Output the (X, Y) coordinate of the center of the cell containing the given text.  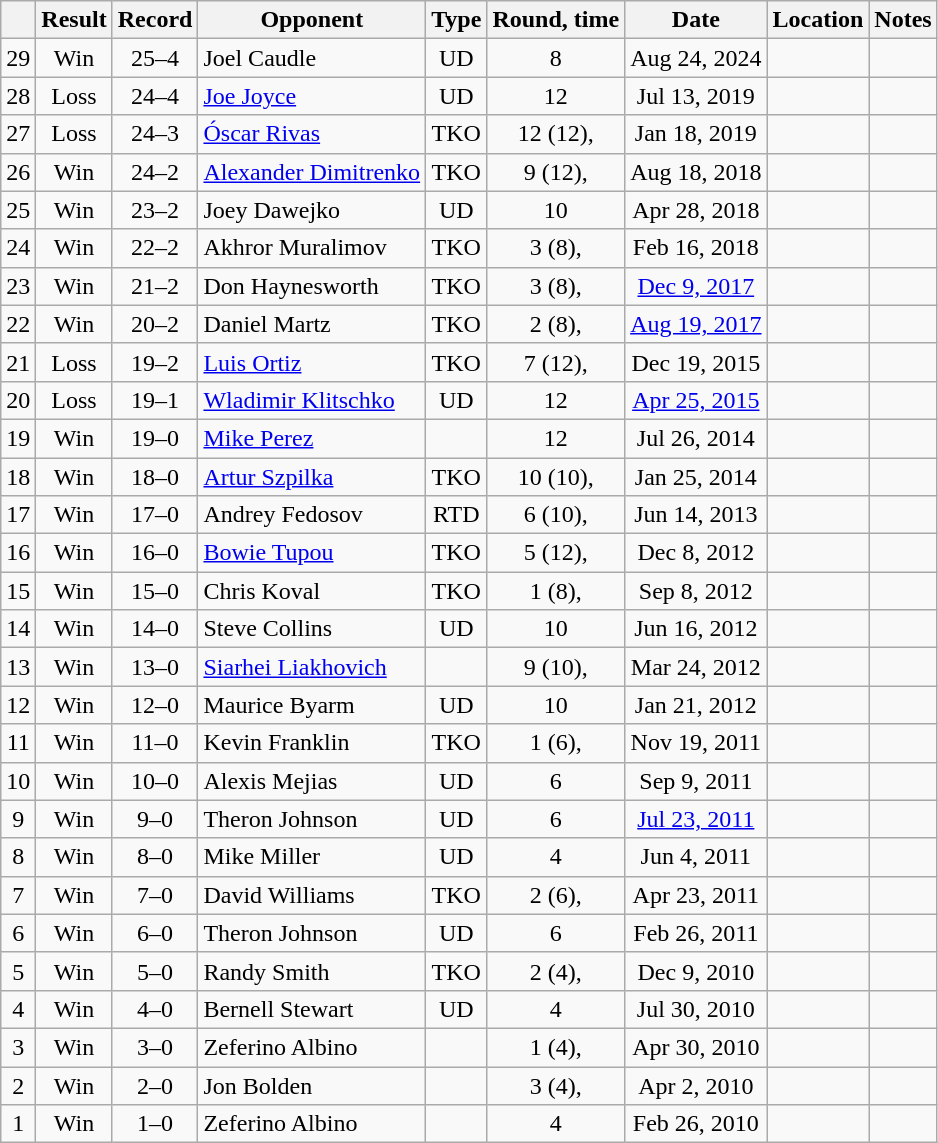
Dec 19, 2015 (696, 362)
20–2 (155, 324)
Alexis Mejias (312, 781)
Jun 14, 2013 (696, 515)
2 (6), (556, 895)
Jun 4, 2011 (696, 857)
19–0 (155, 438)
Dec 8, 2012 (696, 553)
17–0 (155, 515)
Mar 24, 2012 (696, 667)
1 (4), (556, 1047)
Jun 16, 2012 (696, 629)
Apr 2, 2010 (696, 1085)
19–2 (155, 362)
Feb 16, 2018 (696, 248)
9 (18, 819)
Notes (903, 20)
Apr 28, 2018 (696, 210)
Dec 9, 2017 (696, 286)
2 (18, 1085)
24 (18, 248)
19 (18, 438)
Round, time (556, 20)
16–0 (155, 553)
Mike Miller (312, 857)
22–2 (155, 248)
11–0 (155, 743)
Kevin Franklin (312, 743)
1–0 (155, 1124)
1 (18, 1124)
26 (18, 172)
5 (18, 971)
9 (12), (556, 172)
23 (18, 286)
12–0 (155, 705)
Joey Dawejko (312, 210)
2–0 (155, 1085)
Opponent (312, 20)
David Williams (312, 895)
25 (18, 210)
18–0 (155, 477)
7–0 (155, 895)
3 (4), (556, 1085)
9 (10), (556, 667)
27 (18, 134)
RTD (456, 515)
Apr 23, 2011 (696, 895)
7 (12), (556, 362)
Type (456, 20)
5–0 (155, 971)
Akhror Muralimov (312, 248)
12 (12), (556, 134)
20 (18, 400)
Date (696, 20)
Feb 26, 2011 (696, 933)
Don Haynesworth (312, 286)
10–0 (155, 781)
7 (18, 895)
10 (10), (556, 477)
Jul 13, 2019 (696, 96)
Aug 19, 2017 (696, 324)
13 (18, 667)
18 (18, 477)
Aug 24, 2024 (696, 58)
13–0 (155, 667)
28 (18, 96)
Artur Szpilka (312, 477)
Jan 25, 2014 (696, 477)
Result (74, 20)
3 (18, 1047)
23–2 (155, 210)
Steve Collins (312, 629)
Sep 9, 2011 (696, 781)
Location (818, 20)
Dec 9, 2010 (696, 971)
6 (10), (556, 515)
Joel Caudle (312, 58)
9–0 (155, 819)
Jon Bolden (312, 1085)
25–4 (155, 58)
Apr 25, 2015 (696, 400)
Randy Smith (312, 971)
8–0 (155, 857)
Nov 19, 2011 (696, 743)
Bowie Tupou (312, 553)
19–1 (155, 400)
6–0 (155, 933)
Wladimir Klitschko (312, 400)
Jan 18, 2019 (696, 134)
Apr 30, 2010 (696, 1047)
Sep 8, 2012 (696, 591)
24–3 (155, 134)
24–2 (155, 172)
22 (18, 324)
Maurice Byarm (312, 705)
5 (12), (556, 553)
17 (18, 515)
24–4 (155, 96)
14 (18, 629)
4–0 (155, 1009)
Jul 30, 2010 (696, 1009)
Luis Ortiz (312, 362)
Siarhei Liakhovich (312, 667)
Chris Koval (312, 591)
Joe Joyce (312, 96)
Record (155, 20)
1 (8), (556, 591)
2 (8), (556, 324)
29 (18, 58)
15 (18, 591)
11 (18, 743)
Feb 26, 2010 (696, 1124)
Jul 26, 2014 (696, 438)
Óscar Rivas (312, 134)
21 (18, 362)
Mike Perez (312, 438)
2 (4), (556, 971)
21–2 (155, 286)
Aug 18, 2018 (696, 172)
Alexander Dimitrenko (312, 172)
1 (6), (556, 743)
3–0 (155, 1047)
Jul 23, 2011 (696, 819)
Bernell Stewart (312, 1009)
Daniel Martz (312, 324)
Jan 21, 2012 (696, 705)
16 (18, 553)
14–0 (155, 629)
Andrey Fedosov (312, 515)
15–0 (155, 591)
